Extract the [x, y] coordinate from the center of the cell holding the provided text.  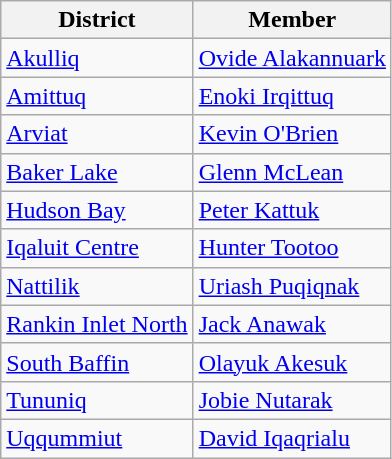
Nattilik [97, 286]
Rankin Inlet North [97, 324]
Arviat [97, 134]
Jack Anawak [292, 324]
Jobie Nutarak [292, 400]
Member [292, 20]
Akulliq [97, 58]
Hunter Tootoo [292, 248]
Peter Kattuk [292, 210]
Tununiq [97, 400]
Hudson Bay [97, 210]
Iqaluit Centre [97, 248]
Glenn McLean [292, 172]
Uqqummiut [97, 438]
Olayuk Akesuk [292, 362]
Uriash Puqiqnak [292, 286]
South Baffin [97, 362]
David Iqaqrialu [292, 438]
Kevin O'Brien [292, 134]
Amittuq [97, 96]
Ovide Alakannuark [292, 58]
District [97, 20]
Baker Lake [97, 172]
Enoki Irqittuq [292, 96]
